Identify which cell holds the provided text, then report its [X, Y] central coordinate. 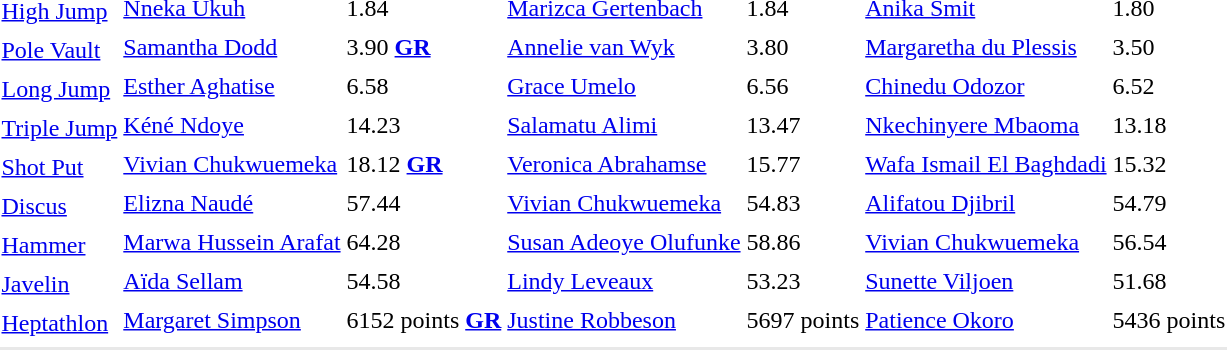
Heptathlon [60, 323]
6.56 [803, 86]
Margaret Simpson [232, 320]
Patience Okoro [986, 320]
53.23 [803, 281]
5697 points [803, 320]
3.90 GR [424, 47]
Justine Robbeson [624, 320]
Elizna Naudé [232, 203]
13.47 [803, 125]
Chinedu Odozor [986, 86]
Sunette Viljoen [986, 281]
Long Jump [60, 89]
Pole Vault [60, 50]
Alifatou Djibril [986, 203]
Kéné Ndoye [232, 125]
54.58 [424, 281]
Susan Adeoye Olufunke [624, 242]
Nkechinyere Mbaoma [986, 125]
Esther Aghatise [232, 86]
Marwa Hussein Arafat [232, 242]
6.58 [424, 86]
Margaretha du Plessis [986, 47]
Triple Jump [60, 128]
57.44 [424, 203]
54.83 [803, 203]
Grace Umelo [624, 86]
6152 points GR [424, 320]
6.52 [1169, 86]
18.12 GR [424, 164]
Annelie van Wyk [624, 47]
Veronica Abrahamse [624, 164]
Discus [60, 206]
64.28 [424, 242]
15.77 [803, 164]
3.50 [1169, 47]
13.18 [1169, 125]
Wafa Ismail El Baghdadi [986, 164]
3.80 [803, 47]
14.23 [424, 125]
Samantha Dodd [232, 47]
51.68 [1169, 281]
Shot Put [60, 167]
Javelin [60, 284]
54.79 [1169, 203]
Aïda Sellam [232, 281]
56.54 [1169, 242]
Hammer [60, 245]
15.32 [1169, 164]
58.86 [803, 242]
Lindy Leveaux [624, 281]
5436 points [1169, 320]
Salamatu Alimi [624, 125]
